Return the [x, y] coordinate for the center point of the cell that contains the specified text.  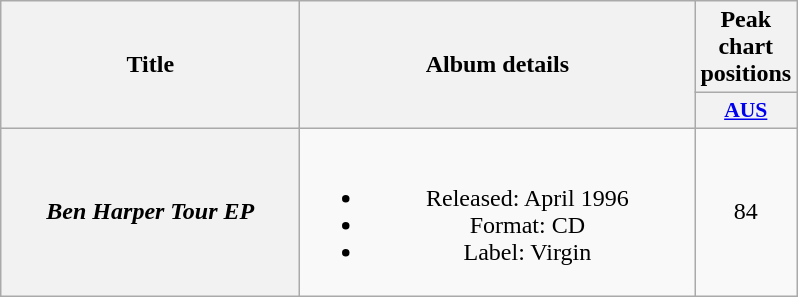
Peak chart positions [746, 47]
AUS [746, 111]
Released: April 1996Format: CDLabel: Virgin [498, 212]
84 [746, 212]
Ben Harper Tour EP [150, 212]
Title [150, 65]
Album details [498, 65]
